Scan for the cell matching the given text and deliver its (X, Y) coordinate at center. 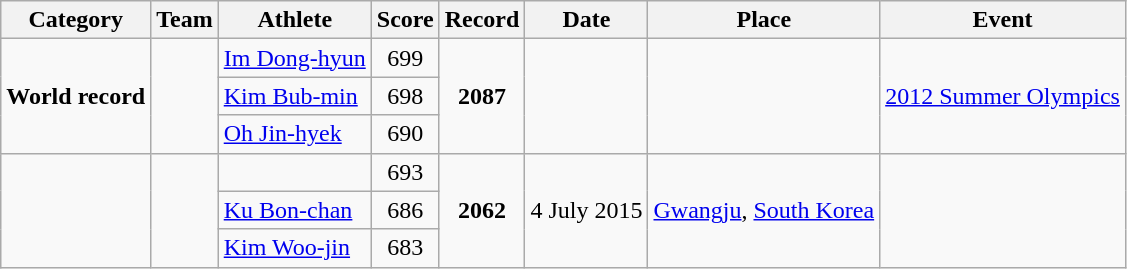
Ku Bon-chan (294, 210)
Gwangju, South Korea (764, 210)
2062 (482, 210)
Kim Woo-jin (294, 248)
686 (405, 210)
699 (405, 58)
2087 (482, 96)
Kim Bub-min (294, 96)
2012 Summer Olympics (1003, 96)
Date (586, 20)
693 (405, 172)
Category (76, 20)
Athlete (294, 20)
Record (482, 20)
4 July 2015 (586, 210)
Score (405, 20)
Team (185, 20)
698 (405, 96)
Event (1003, 20)
690 (405, 134)
Oh Jin-hyek (294, 134)
Place (764, 20)
Im Dong-hyun (294, 58)
683 (405, 248)
World record (76, 96)
